Capture the cell that displays the provided text and extract its [X, Y] central coordinate. 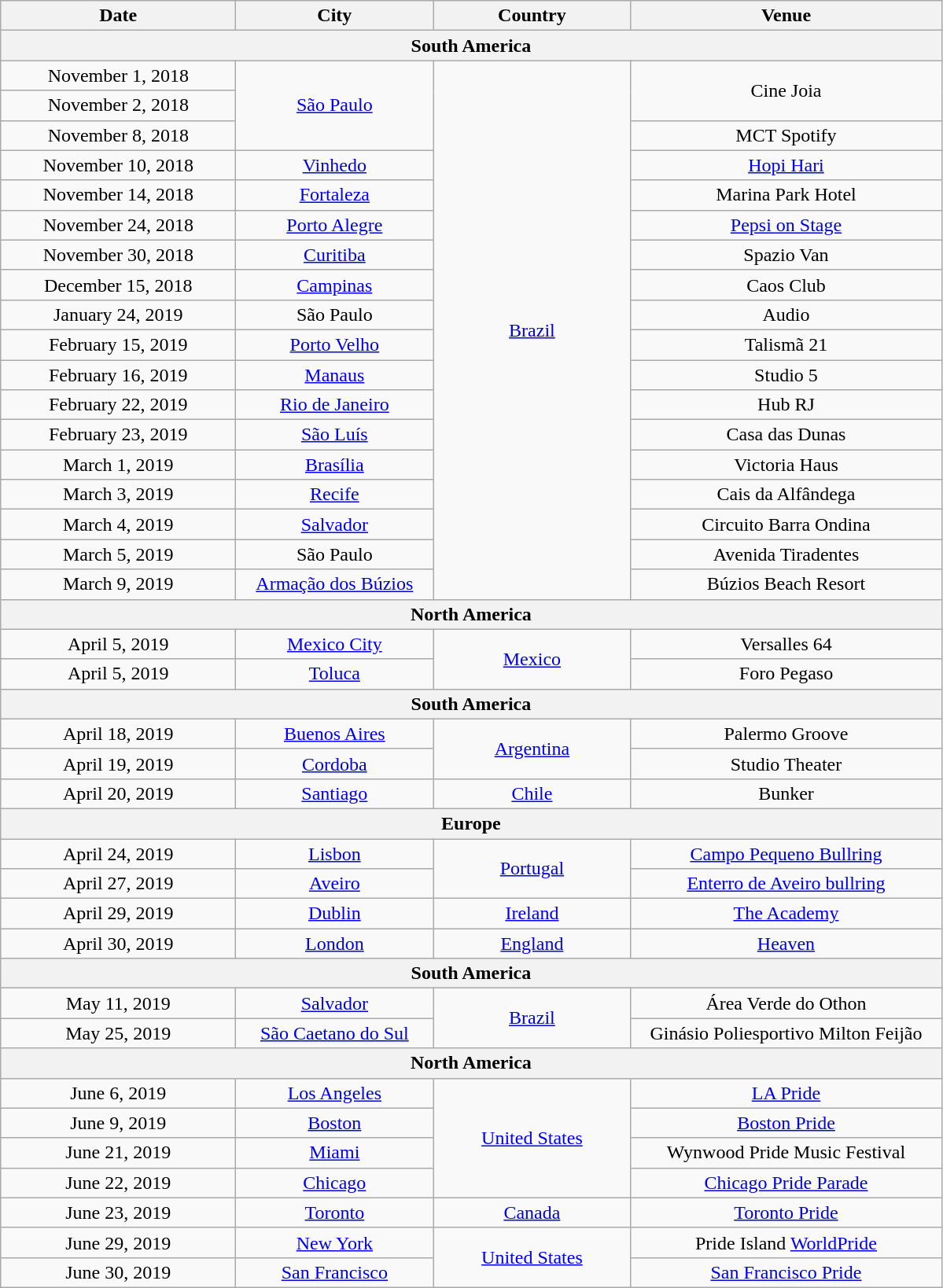
June 30, 2019 [118, 1272]
New York [335, 1242]
November 24, 2018 [118, 225]
Campinas [335, 285]
Country [532, 16]
Rio de Janeiro [335, 405]
Marina Park Hotel [786, 195]
April 18, 2019 [118, 734]
Foro Pegaso [786, 674]
March 3, 2019 [118, 495]
Campo Pequeno Bullring [786, 853]
Porto Alegre [335, 225]
April 29, 2019 [118, 914]
January 24, 2019 [118, 315]
Buenos Aires [335, 734]
March 5, 2019 [118, 554]
Chicago Pride Parade [786, 1183]
December 15, 2018 [118, 285]
Canada [532, 1213]
Studio Theater [786, 764]
Chicago [335, 1183]
Toronto [335, 1213]
June 21, 2019 [118, 1153]
April 20, 2019 [118, 793]
Toluca [335, 674]
Los Angeles [335, 1093]
Ireland [532, 914]
Dublin [335, 914]
City [335, 16]
Bunker [786, 793]
São Caetano do Sul [335, 1033]
Curitiba [335, 255]
Date [118, 16]
March 9, 2019 [118, 584]
Caos Club [786, 285]
Europe [471, 823]
June 6, 2019 [118, 1093]
MCT Spotify [786, 135]
April 27, 2019 [118, 884]
Mexico [532, 659]
Cine Joia [786, 90]
Cais da Alfândega [786, 495]
Porto Velho [335, 344]
February 16, 2019 [118, 375]
May 25, 2019 [118, 1033]
Talismã 21 [786, 344]
Búzios Beach Resort [786, 584]
Versalles 64 [786, 644]
November 8, 2018 [118, 135]
The Academy [786, 914]
June 29, 2019 [118, 1242]
Hopi Hari [786, 165]
Wynwood Pride Music Festival [786, 1153]
Pepsi on Stage [786, 225]
Argentina [532, 749]
Brasília [335, 465]
April 30, 2019 [118, 944]
Chile [532, 793]
Mexico City [335, 644]
June 22, 2019 [118, 1183]
February 22, 2019 [118, 405]
Vinhedo [335, 165]
San Francisco [335, 1272]
November 1, 2018 [118, 75]
Toronto Pride [786, 1213]
Armação dos Búzios [335, 584]
November 14, 2018 [118, 195]
Fortaleza [335, 195]
February 15, 2019 [118, 344]
Miami [335, 1153]
Casa das Dunas [786, 435]
San Francisco Pride [786, 1272]
Aveiro [335, 884]
March 1, 2019 [118, 465]
November 10, 2018 [118, 165]
Heaven [786, 944]
Victoria Haus [786, 465]
São Luís [335, 435]
November 30, 2018 [118, 255]
Ginásio Poliesportivo Milton Feijão [786, 1033]
Lisbon [335, 853]
Recife [335, 495]
February 23, 2019 [118, 435]
Portugal [532, 868]
Manaus [335, 375]
June 9, 2019 [118, 1123]
Studio 5 [786, 375]
Santiago [335, 793]
April 24, 2019 [118, 853]
Avenida Tiradentes [786, 554]
LA Pride [786, 1093]
Enterro de Aveiro bullring [786, 884]
Palermo Groove [786, 734]
Pride Island WorldPride [786, 1242]
London [335, 944]
March 4, 2019 [118, 524]
Área Verde do Othon [786, 1003]
Spazio Van [786, 255]
Cordoba [335, 764]
November 2, 2018 [118, 105]
Circuito Barra Ondina [786, 524]
April 19, 2019 [118, 764]
Boston Pride [786, 1123]
Venue [786, 16]
Boston [335, 1123]
England [532, 944]
Hub RJ [786, 405]
Audio [786, 315]
June 23, 2019 [118, 1213]
May 11, 2019 [118, 1003]
